For the text-containing cell, return its midpoint in [x, y] coordinate format. 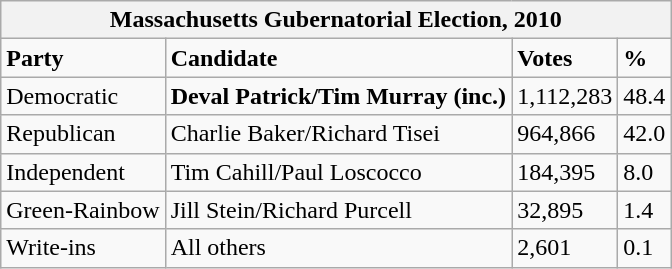
Votes [565, 58]
1,112,283 [565, 96]
Deval Patrick/Tim Murray (inc.) [338, 96]
Write-ins [83, 248]
Candidate [338, 58]
Party [83, 58]
Republican [83, 134]
Massachusetts Gubernatorial Election, 2010 [336, 20]
Jill Stein/Richard Purcell [338, 210]
1.4 [644, 210]
184,395 [565, 172]
2,601 [565, 248]
964,866 [565, 134]
48.4 [644, 96]
0.1 [644, 248]
Green-Rainbow [83, 210]
Charlie Baker/Richard Tisei [338, 134]
42.0 [644, 134]
Democratic [83, 96]
% [644, 58]
Independent [83, 172]
32,895 [565, 210]
8.0 [644, 172]
All others [338, 248]
Tim Cahill/Paul Loscocco [338, 172]
